Find where the given text appears and provide that cell's center as [X, Y] coordinate. 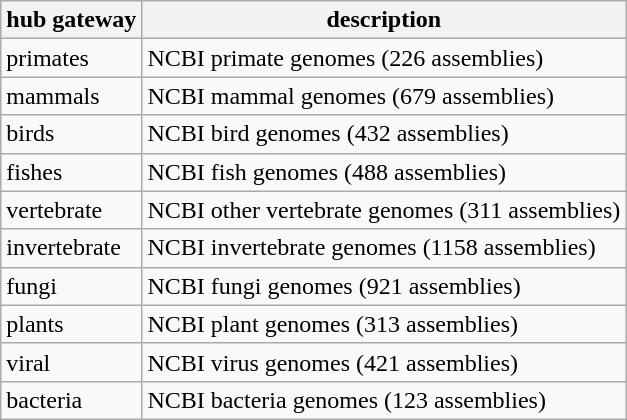
mammals [72, 96]
viral [72, 362]
birds [72, 134]
NCBI other vertebrate genomes (311 assemblies) [384, 210]
fungi [72, 286]
NCBI fungi genomes (921 assemblies) [384, 286]
fishes [72, 172]
NCBI fish genomes (488 assemblies) [384, 172]
NCBI bacteria genomes (123 assemblies) [384, 400]
NCBI virus genomes (421 assemblies) [384, 362]
plants [72, 324]
NCBI primate genomes (226 assemblies) [384, 58]
description [384, 20]
NCBI mammal genomes (679 assemblies) [384, 96]
NCBI plant genomes (313 assemblies) [384, 324]
vertebrate [72, 210]
primates [72, 58]
invertebrate [72, 248]
hub gateway [72, 20]
NCBI bird genomes (432 assemblies) [384, 134]
bacteria [72, 400]
NCBI invertebrate genomes (1158 assemblies) [384, 248]
